Find where the given text appears and provide that cell's center as (X, Y) coordinate. 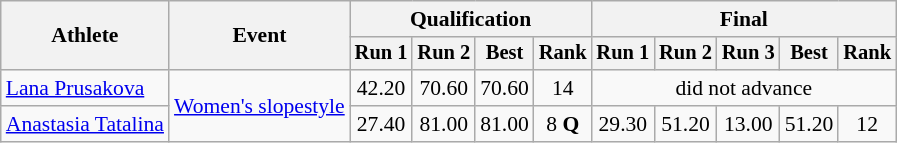
Athlete (85, 36)
27.40 (382, 124)
12 (867, 124)
did not advance (743, 88)
Final (743, 19)
42.20 (382, 88)
29.30 (622, 124)
Run 3 (748, 54)
8 Q (563, 124)
Women's slopestyle (260, 106)
14 (563, 88)
Event (260, 36)
Anastasia Tatalina (85, 124)
Qualification (471, 19)
13.00 (748, 124)
Lana Prusakova (85, 88)
